For the text-containing cell, return its midpoint in [x, y] coordinate format. 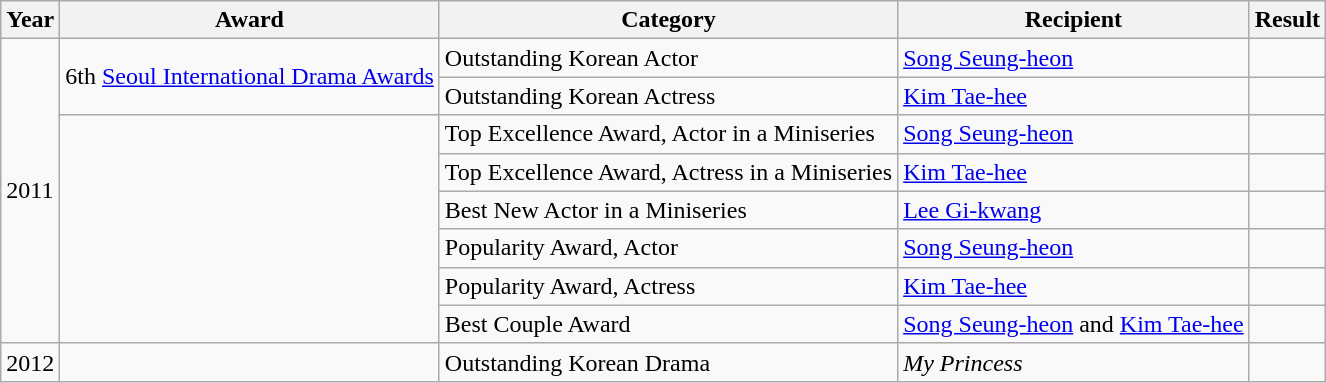
Top Excellence Award, Actress in a Miniseries [668, 172]
Song Seung-heon and Kim Tae-hee [1074, 324]
Category [668, 20]
Result [1287, 20]
Popularity Award, Actress [668, 286]
2011 [30, 191]
Outstanding Korean Actor [668, 58]
Recipient [1074, 20]
My Princess [1074, 362]
Award [250, 20]
Best New Actor in a Miniseries [668, 210]
6th Seoul International Drama Awards [250, 77]
Best Couple Award [668, 324]
Outstanding Korean Drama [668, 362]
Popularity Award, Actor [668, 248]
Top Excellence Award, Actor in a Miniseries [668, 134]
2012 [30, 362]
Outstanding Korean Actress [668, 96]
Year [30, 20]
Lee Gi-kwang [1074, 210]
